Provide the (X, Y) coordinate of the cell's center where the given text is located.  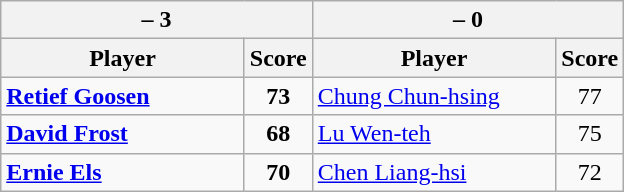
Retief Goosen (123, 96)
Lu Wen-teh (434, 134)
David Frost (123, 134)
Chen Liang-hsi (434, 172)
77 (590, 96)
Ernie Els (123, 172)
68 (278, 134)
75 (590, 134)
70 (278, 172)
73 (278, 96)
72 (590, 172)
Chung Chun-hsing (434, 96)
– 3 (157, 20)
– 0 (468, 20)
